From the cell containing the given text, extract its center point as [x, y] coordinate. 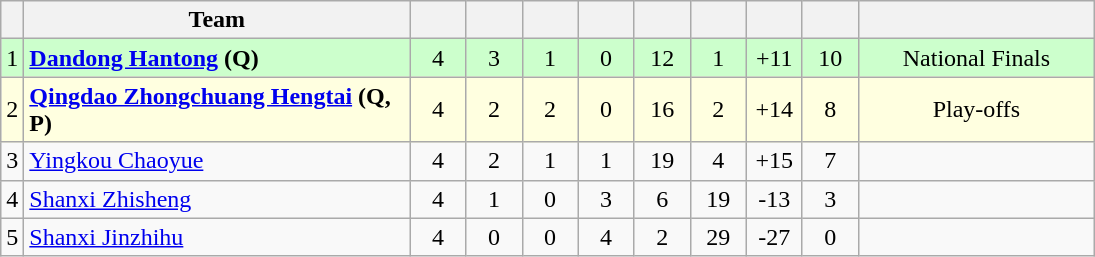
Play-offs [976, 110]
10 [830, 58]
5 [12, 237]
+11 [774, 58]
National Finals [976, 58]
Shanxi Zhisheng [217, 199]
+14 [774, 110]
Dandong Hantong (Q) [217, 58]
12 [662, 58]
16 [662, 110]
+15 [774, 161]
7 [830, 161]
29 [718, 237]
Qingdao Zhongchuang Hengtai (Q, P) [217, 110]
-27 [774, 237]
Yingkou Chaoyue [217, 161]
8 [830, 110]
-13 [774, 199]
Shanxi Jinzhihu [217, 237]
Team [217, 20]
6 [662, 199]
